Find where the given text appears and provide that cell's center as [X, Y] coordinate. 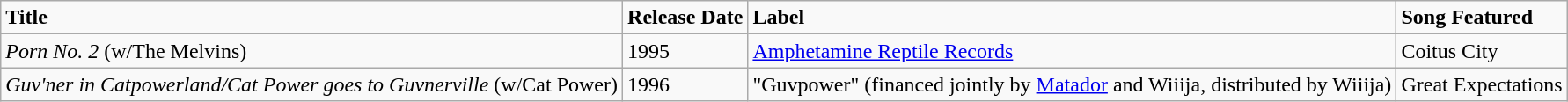
Porn No. 2 (w/The Melvins) [311, 51]
Guv'ner in Catpowerland/Cat Power goes to Guvnerville (w/Cat Power) [311, 84]
"Guvpower" (financed jointly by Matador and Wiiija, distributed by Wiiija) [1072, 84]
Label [1072, 18]
Title [311, 18]
1996 [685, 84]
Release Date [685, 18]
1995 [685, 51]
Song Featured [1482, 18]
Amphetamine Reptile Records [1072, 51]
Great Expectations [1482, 84]
Coitus City [1482, 51]
